Determine the (x, y) coordinate at the center of the cell enclosing the given text.  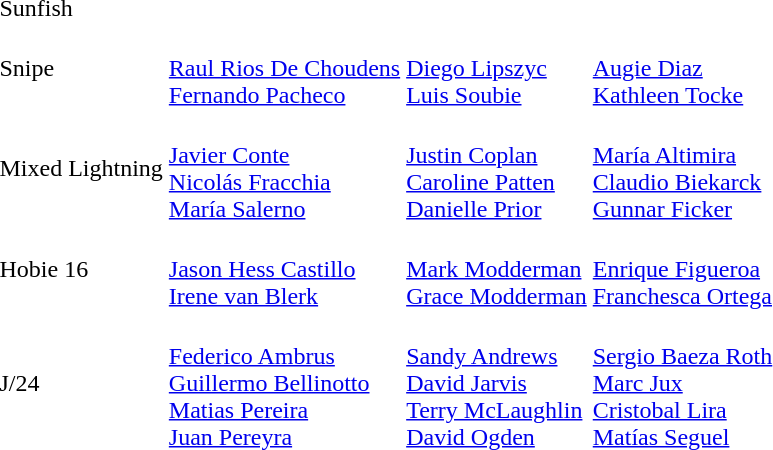
Justin CoplanCaroline PattenDanielle Prior (497, 168)
Jason Hess CastilloIrene van Blerk (284, 269)
Raul Rios De ChoudensFernando Pacheco (284, 68)
Diego LipszycLuis Soubie (497, 68)
Javier ConteNicolás FracchiaMaría Salerno (284, 168)
Mark ModdermanGrace Modderman (497, 269)
